Find where the given text appears and provide that cell's center as [x, y] coordinate. 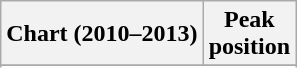
Chart (2010–2013) [102, 34]
Peakposition [249, 34]
